Capture the cell that displays the provided text and extract its (x, y) central coordinate. 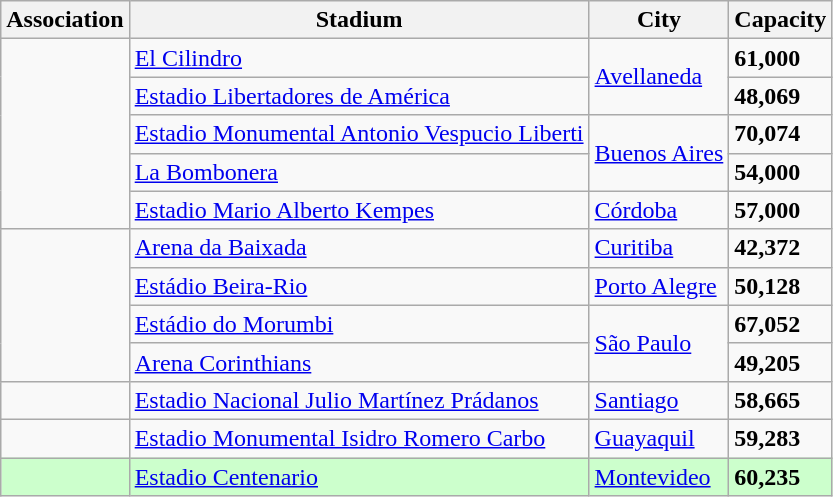
Arena da Baixada (359, 248)
Curitiba (659, 248)
49,205 (780, 362)
Estadio Nacional Julio Martínez Prádanos (359, 400)
Capacity (780, 20)
Avellaneda (659, 77)
Santiago (659, 400)
57,000 (780, 210)
São Paulo (659, 343)
Estadio Monumental Isidro Romero Carbo (359, 438)
61,000 (780, 58)
Buenos Aires (659, 153)
67,052 (780, 324)
59,283 (780, 438)
Estadio Monumental Antonio Vespucio Liberti (359, 134)
Estadio Mario Alberto Kempes (359, 210)
54,000 (780, 172)
Estádio do Morumbi (359, 324)
La Bombonera (359, 172)
60,235 (780, 477)
42,372 (780, 248)
Estádio Beira-Rio (359, 286)
Córdoba (659, 210)
City (659, 20)
Guayaquil (659, 438)
Estadio Libertadores de América (359, 96)
Montevideo (659, 477)
Association (65, 20)
Estadio Centenario (359, 477)
El Cilindro (359, 58)
Arena Corinthians (359, 362)
Porto Alegre (659, 286)
48,069 (780, 96)
50,128 (780, 286)
58,665 (780, 400)
70,074 (780, 134)
Stadium (359, 20)
